Output the [X, Y] coordinate of the center of the cell containing the given text.  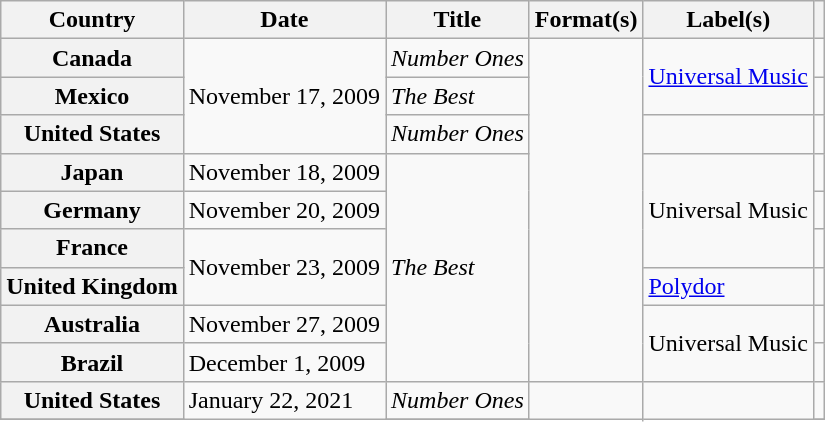
Mexico [92, 96]
November 20, 2009 [284, 210]
November 18, 2009 [284, 172]
United Kingdom [92, 286]
December 1, 2009 [284, 362]
Canada [92, 58]
Date [284, 20]
Format(s) [586, 20]
November 23, 2009 [284, 267]
November 17, 2009 [284, 96]
January 22, 2021 [284, 400]
Australia [92, 324]
France [92, 248]
Country [92, 20]
Japan [92, 172]
Label(s) [728, 20]
Germany [92, 210]
November 27, 2009 [284, 324]
Brazil [92, 362]
Title [458, 20]
Polydor [728, 286]
